Scan for the cell matching the given text and deliver its [X, Y] coordinate at center. 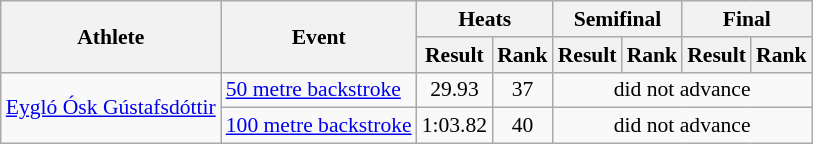
Final [746, 19]
50 metre backstroke [319, 90]
Event [319, 36]
40 [522, 126]
Semifinal [618, 19]
1:03.82 [454, 126]
37 [522, 90]
Eygló Ósk Gústafsdóttir [111, 108]
29.93 [454, 90]
100 metre backstroke [319, 126]
Heats [485, 19]
Athlete [111, 36]
